Return the [X, Y] coordinate for the center point of the cell that contains the specified text.  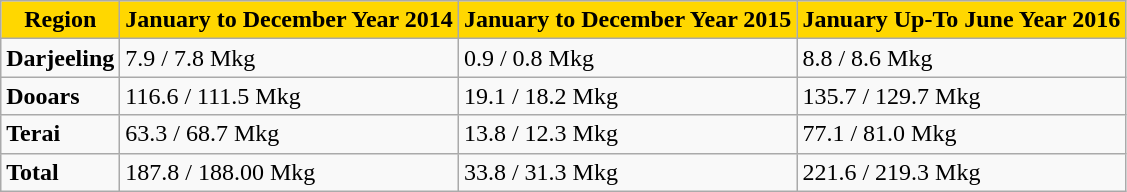
January to December Year 2015 [628, 20]
January to December Year 2014 [290, 20]
221.6 / 219.3 Mkg [962, 172]
13.8 / 12.3 Mkg [628, 134]
Dooars [60, 96]
Region [60, 20]
January Up-To June Year 2016 [962, 20]
Terai [60, 134]
Total [60, 172]
33.8 / 31.3 Mkg [628, 172]
8.8 / 8.6 Mkg [962, 58]
Darjeeling [60, 58]
116.6 / 111.5 Mkg [290, 96]
135.7 / 129.7 Mkg [962, 96]
7.9 / 7.8 Mkg [290, 58]
19.1 / 18.2 Mkg [628, 96]
0.9 / 0.8 Mkg [628, 58]
187.8 / 188.00 Mkg [290, 172]
63.3 / 68.7 Mkg [290, 134]
77.1 / 81.0 Mkg [962, 134]
